Extract the (X, Y) coordinate from the center of the cell holding the provided text.  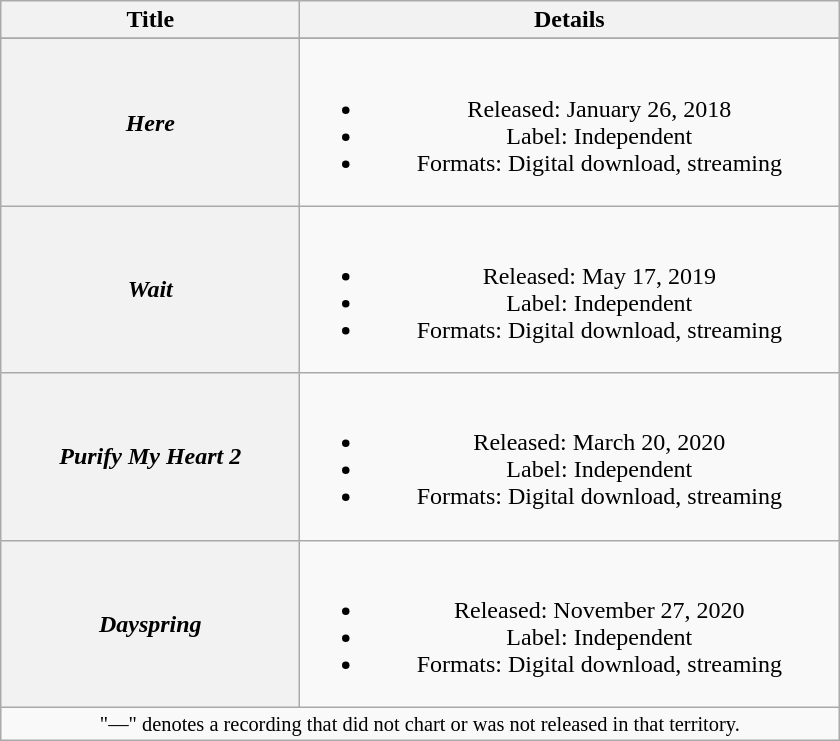
Purify My Heart 2 (150, 456)
Released: March 20, 2020Label: IndependentFormats: Digital download, streaming (570, 456)
Details (570, 20)
Dayspring (150, 624)
Released: May 17, 2019Label: IndependentFormats: Digital download, streaming (570, 290)
Title (150, 20)
Released: November 27, 2020Label: IndependentFormats: Digital download, streaming (570, 624)
Wait (150, 290)
Here (150, 122)
Released: January 26, 2018Label: IndependentFormats: Digital download, streaming (570, 122)
"—" denotes a recording that did not chart or was not released in that territory. (420, 724)
